Detect which cell encompasses the target text, then output its [X, Y] center coordinate. 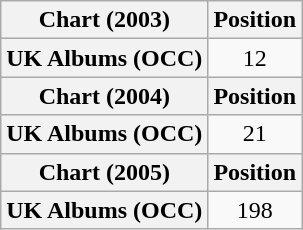
198 [255, 210]
21 [255, 134]
12 [255, 58]
Chart (2003) [104, 20]
Chart (2005) [104, 172]
Chart (2004) [104, 96]
